Scan for the cell matching the given text and deliver its [x, y] coordinate at center. 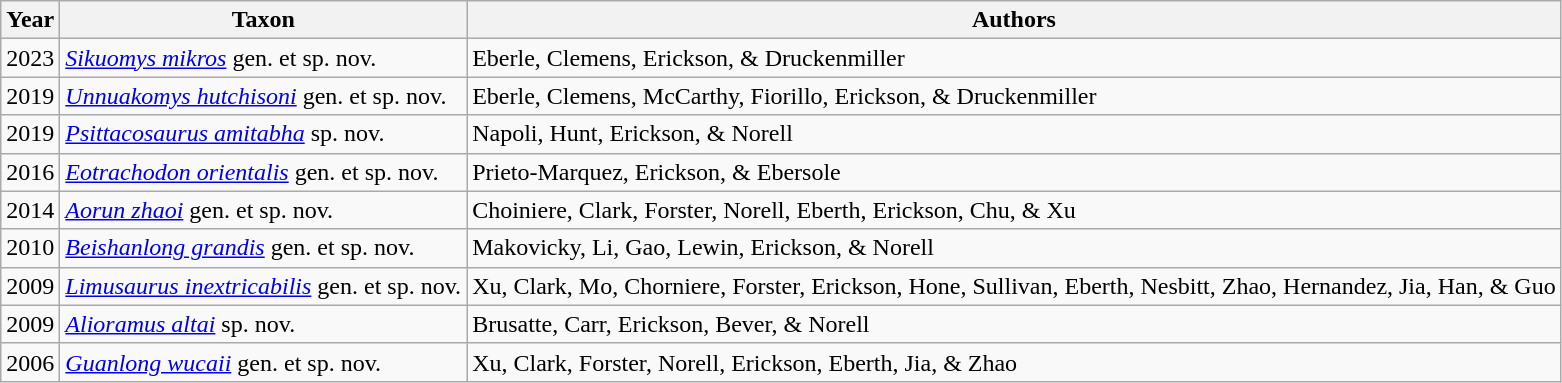
Eotrachodon orientalis gen. et sp. nov. [264, 172]
Aorun zhaoi gen. et sp. nov. [264, 210]
Limusaurus inextricabilis gen. et sp. nov. [264, 286]
2023 [30, 58]
Sikuomys mikros gen. et sp. nov. [264, 58]
Xu, Clark, Mo, Chorniere, Forster, Erickson, Hone, Sullivan, Eberth, Nesbitt, Zhao, Hernandez, Jia, Han, & Guo [1014, 286]
Choiniere, Clark, Forster, Norell, Eberth, Erickson, Chu, & Xu [1014, 210]
Taxon [264, 20]
Year [30, 20]
Guanlong wucaii gen. et sp. nov. [264, 362]
2014 [30, 210]
Prieto-Marquez, Erickson, & Ebersole [1014, 172]
Psittacosaurus amitabha sp. nov. [264, 134]
Beishanlong grandis gen. et sp. nov. [264, 248]
Eberle, Clemens, Erickson, & Druckenmiller [1014, 58]
Brusatte, Carr, Erickson, Bever, & Norell [1014, 324]
Napoli, Hunt, Erickson, & Norell [1014, 134]
Xu, Clark, Forster, Norell, Erickson, Eberth, Jia, & Zhao [1014, 362]
Unnuakomys hutchisoni gen. et sp. nov. [264, 96]
Authors [1014, 20]
Makovicky, Li, Gao, Lewin, Erickson, & Norell [1014, 248]
Eberle, Clemens, McCarthy, Fiorillo, Erickson, & Druckenmiller [1014, 96]
2006 [30, 362]
Alioramus altai sp. nov. [264, 324]
2010 [30, 248]
2016 [30, 172]
